Return the (x, y) coordinate for the center point of the cell that contains the specified text.  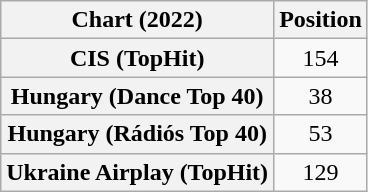
CIS (TopHit) (138, 58)
Position (321, 20)
Chart (2022) (138, 20)
Ukraine Airplay (TopHit) (138, 172)
38 (321, 96)
154 (321, 58)
Hungary (Rádiós Top 40) (138, 134)
129 (321, 172)
53 (321, 134)
Hungary (Dance Top 40) (138, 96)
